Capture the cell that displays the provided text and extract its [X, Y] central coordinate. 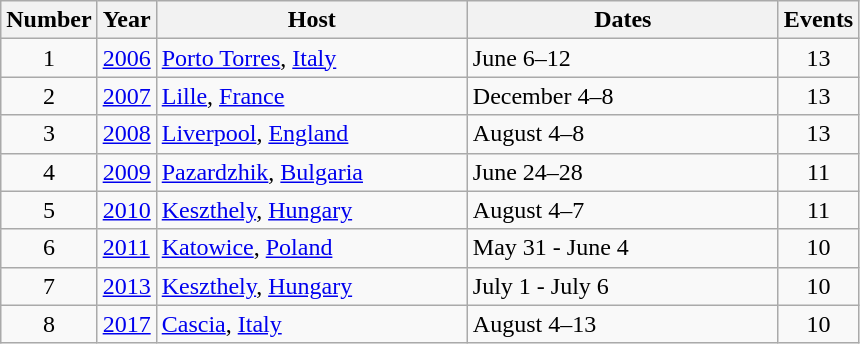
June 6–12 [622, 58]
December 4–8 [622, 96]
Number [49, 20]
June 24–28 [622, 172]
July 1 - July 6 [622, 286]
Porto Torres, Italy [312, 58]
Host [312, 20]
August 4–7 [622, 210]
2013 [126, 286]
Dates [622, 20]
2017 [126, 324]
Katowice, Poland [312, 248]
August 4–8 [622, 134]
2010 [126, 210]
2009 [126, 172]
2008 [126, 134]
6 [49, 248]
May 31 - June 4 [622, 248]
Liverpool, England [312, 134]
2006 [126, 58]
Cascia, Italy [312, 324]
2007 [126, 96]
4 [49, 172]
Year [126, 20]
Events [818, 20]
Lille, France [312, 96]
5 [49, 210]
3 [49, 134]
1 [49, 58]
8 [49, 324]
7 [49, 286]
August 4–13 [622, 324]
2011 [126, 248]
2 [49, 96]
Pazardzhik, Bulgaria [312, 172]
